Determine the [X, Y] coordinate at the center of the cell enclosing the given text.  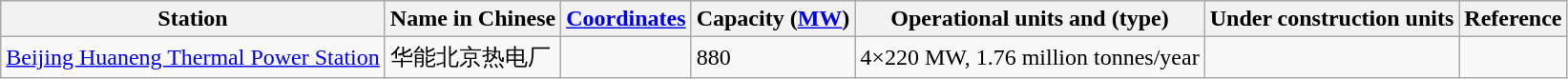
880 [773, 57]
Operational units and (type) [1030, 19]
4×220 MW, 1.76 million tonnes/year [1030, 57]
Beijing Huaneng Thermal Power Station [193, 57]
Capacity (MW) [773, 19]
Station [193, 19]
Reference [1514, 19]
Name in Chinese [472, 19]
华能北京热电厂 [472, 57]
Under construction units [1332, 19]
Coordinates [626, 19]
